Return the (x, y) coordinate for the center point of the cell that contains the specified text.  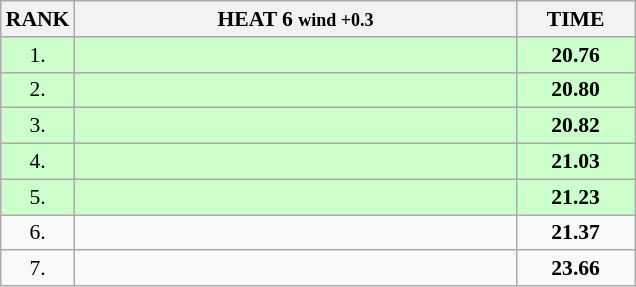
5. (38, 197)
2. (38, 90)
21.03 (576, 162)
1. (38, 55)
HEAT 6 wind +0.3 (295, 19)
TIME (576, 19)
21.37 (576, 233)
RANK (38, 19)
20.82 (576, 126)
4. (38, 162)
6. (38, 233)
7. (38, 269)
20.80 (576, 90)
3. (38, 126)
23.66 (576, 269)
20.76 (576, 55)
21.23 (576, 197)
